Locate the cell with the specified text and output its (X, Y) center coordinate. 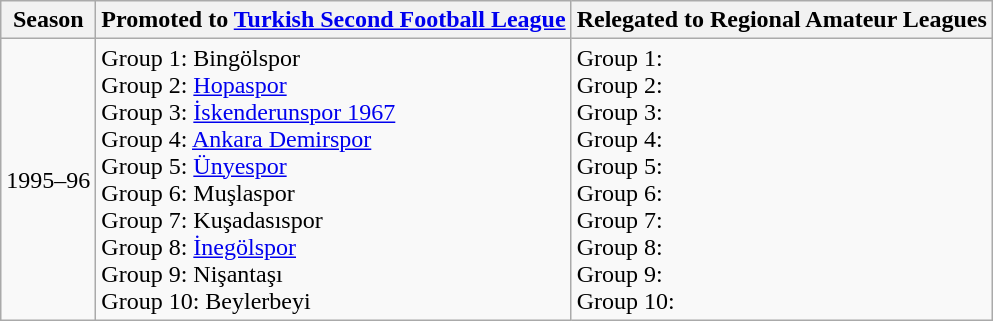
1995–96 (48, 180)
Group 1: Group 2: Group 3: Group 4: Group 5: Group 6: Group 7: Group 8: Group 9: Group 10: (782, 180)
Promoted to Turkish Second Football League (334, 20)
Relegated to Regional Amateur Leagues (782, 20)
Season (48, 20)
